Search for the cell housing the specified text and yield its (x, y) center coordinate. 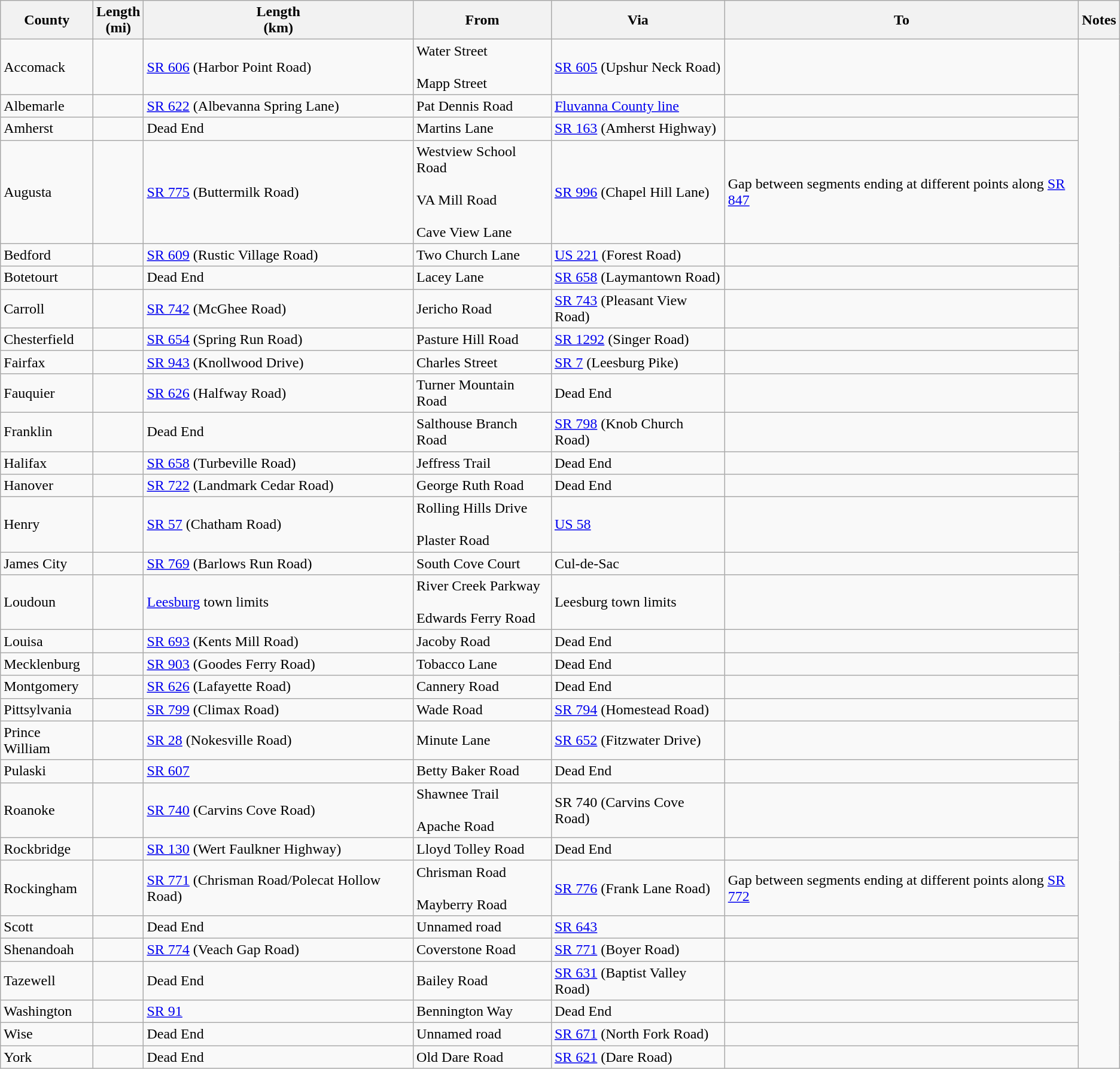
Gap between segments ending at different points along SR 772 (902, 888)
SR 606 (Harbor Point Road) (279, 67)
SR 771 (Boyer Road) (638, 949)
Westview School RoadVA Mill RoadCave View Lane (482, 191)
York (47, 1057)
To (902, 20)
Lloyd Tolley Road (482, 849)
Wade Road (482, 709)
Rockingham (47, 888)
Jeffress Trail (482, 462)
SR 996 (Chapel Hill Lane) (638, 191)
Wise (47, 1034)
SR 776 (Frank Lane Road) (638, 888)
SR 798 (Knob Church Road) (638, 432)
Tazewell (47, 980)
Rockbridge (47, 849)
SR 742 (McGhee Road) (279, 309)
Bailey Road (482, 980)
Charles Street (482, 362)
Scott (47, 927)
Augusta (47, 191)
Gap between segments ending at different points along SR 847 (902, 191)
Cannery Road (482, 687)
Franklin (47, 432)
County (47, 20)
Water StreetMapp Street (482, 67)
Albemarle (47, 106)
SR 7 (Leesburg Pike) (638, 362)
Chrisman RoadMayberry Road (482, 888)
Notes (1099, 20)
SR 903 (Goodes Ferry Road) (279, 664)
SR 654 (Spring Run Road) (279, 339)
Old Dare Road (482, 1057)
Henry (47, 525)
SR 693 (Kents Mill Road) (279, 641)
Chesterfield (47, 339)
SR 943 (Knollwood Drive) (279, 362)
Coverstone Road (482, 949)
Pat Dennis Road (482, 106)
SR 605 (Upshur Neck Road) (638, 67)
Pulaski (47, 771)
Fluvanna County line (638, 106)
Rolling Hills DrivePlaster Road (482, 525)
Bennington Way (482, 1012)
SR 794 (Homestead Road) (638, 709)
SR 631 (Baptist Valley Road) (638, 980)
SR 771 (Chrisman Road/Polecat Hollow Road) (279, 888)
SR 1292 (Singer Road) (638, 339)
SR 643 (638, 927)
Turner Mountain Road (482, 392)
Hanover (47, 486)
Two Church Lane (482, 255)
SR 626 (Lafayette Road) (279, 687)
Montgomery (47, 687)
SR 626 (Halfway Road) (279, 392)
SR 743 (Pleasant View Road) (638, 309)
SR 652 (Fitzwater Drive) (638, 741)
SR 774 (Veach Gap Road) (279, 949)
Mecklenburg (47, 664)
James City (47, 564)
Loudoun (47, 602)
Shenandoah (47, 949)
US 221 (Forest Road) (638, 255)
Louisa (47, 641)
Fauquier (47, 392)
SR 57 (Chatham Road) (279, 525)
SR 621 (Dare Road) (638, 1057)
Pasture Hill Road (482, 339)
SR 622 (Albevanna Spring Lane) (279, 106)
Lacey Lane (482, 278)
SR 130 (Wert Faulkner Highway) (279, 849)
Via (638, 20)
Length(km) (279, 20)
Betty Baker Road (482, 771)
Salthouse Branch Road (482, 432)
SR 722 (Landmark Cedar Road) (279, 486)
SR 671 (North Fork Road) (638, 1034)
Washington (47, 1012)
Botetourt (47, 278)
Jericho Road (482, 309)
SR 769 (Barlows Run Road) (279, 564)
SR 658 (Turbeville Road) (279, 462)
River Creek ParkwayEdwards Ferry Road (482, 602)
Amherst (47, 129)
Cul-de-Sac (638, 564)
South Cove Court (482, 564)
Length(mi) (118, 20)
SR 607 (279, 771)
Roanoke (47, 810)
SR 28 (Nokesville Road) (279, 741)
SR 609 (Rustic Village Road) (279, 255)
SR 658 (Laymantown Road) (638, 278)
Shawnee TrailApache Road (482, 810)
Carroll (47, 309)
From (482, 20)
SR 799 (Climax Road) (279, 709)
SR 163 (Amherst Highway) (638, 129)
SR 775 (Buttermilk Road) (279, 191)
Accomack (47, 67)
Fairfax (47, 362)
SR 91 (279, 1012)
Tobacco Lane (482, 664)
Jacoby Road (482, 641)
Halifax (47, 462)
George Ruth Road (482, 486)
Pittsylvania (47, 709)
Prince William (47, 741)
Minute Lane (482, 741)
US 58 (638, 525)
Bedford (47, 255)
Martins Lane (482, 129)
